Detect which cell encompasses the target text, then output its [X, Y] center coordinate. 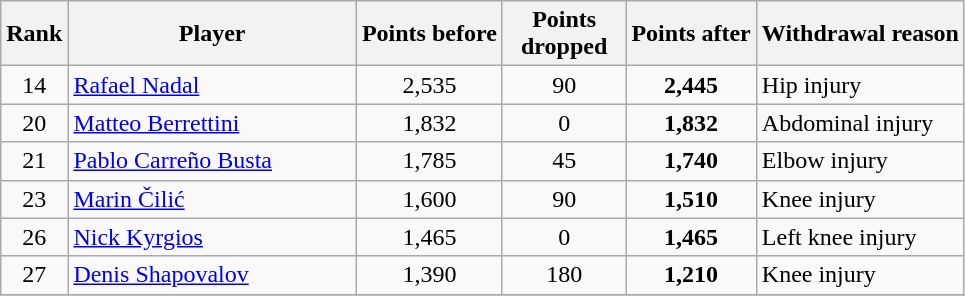
14 [34, 85]
Hip injury [860, 85]
Points after [691, 34]
Player [212, 34]
1,600 [429, 199]
27 [34, 275]
Rafael Nadal [212, 85]
Abdominal injury [860, 123]
Left knee injury [860, 237]
Marin Čilić [212, 199]
Matteo Berrettini [212, 123]
1,510 [691, 199]
1,210 [691, 275]
Rank [34, 34]
Pablo Carreño Busta [212, 161]
Points before [429, 34]
Denis Shapovalov [212, 275]
2,445 [691, 85]
23 [34, 199]
20 [34, 123]
2,535 [429, 85]
Points dropped [564, 34]
45 [564, 161]
1,740 [691, 161]
180 [564, 275]
1,785 [429, 161]
Nick Kyrgios [212, 237]
Withdrawal reason [860, 34]
21 [34, 161]
Elbow injury [860, 161]
1,390 [429, 275]
26 [34, 237]
